Provide the (X, Y) coordinate of the cell's center where the given text is located.  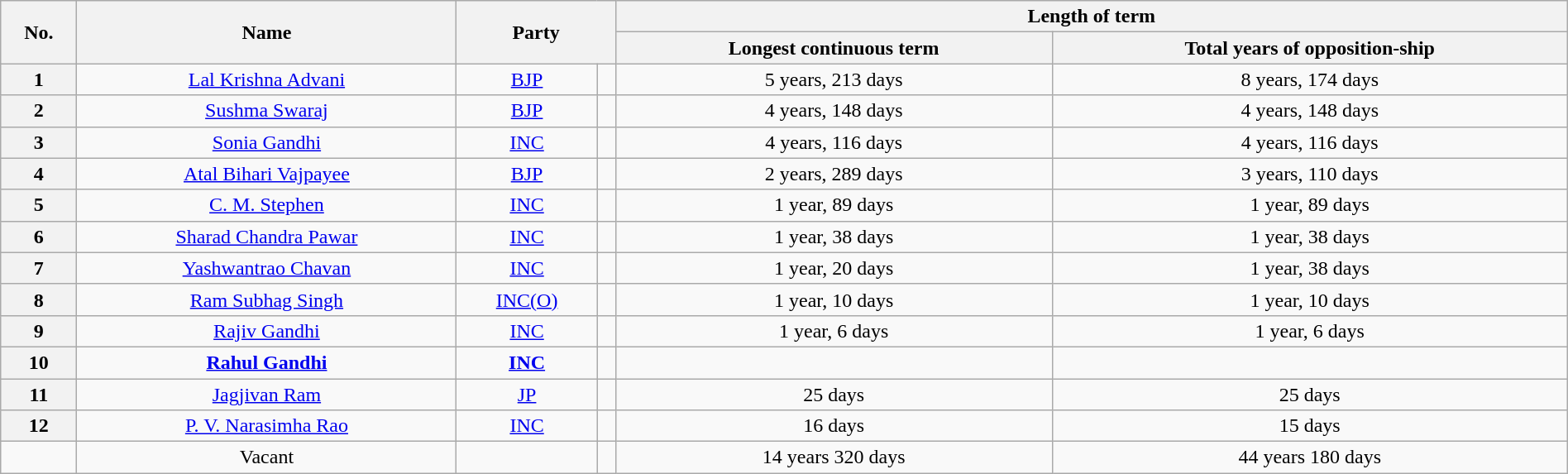
16 days (834, 426)
Yashwantrao Chavan (266, 268)
C. M. Stephen (266, 205)
1 (39, 79)
P. V. Narasimha Rao (266, 426)
Vacant (266, 457)
14 years 320 days (834, 457)
2 years, 289 days (834, 174)
Rahul Gandhi (266, 362)
Party (536, 32)
Lal Krishna Advani (266, 79)
10 (39, 362)
Atal Bihari Vajpayee (266, 174)
3 (39, 142)
Rajiv Gandhi (266, 331)
Name (266, 32)
9 (39, 331)
44 years 180 days (1310, 457)
1 year, 20 days (834, 268)
INC(O) (527, 299)
Sushma Swaraj (266, 111)
Sharad Chandra Pawar (266, 237)
3 years, 110 days (1310, 174)
Sonia Gandhi (266, 142)
4 (39, 174)
Total years of opposition-ship (1310, 48)
11 (39, 395)
5 years, 213 days (834, 79)
5 (39, 205)
Length of term (1092, 17)
JP (527, 395)
12 (39, 426)
No. (39, 32)
15 days (1310, 426)
Jagjivan Ram (266, 395)
8 years, 174 days (1310, 79)
Ram Subhag Singh (266, 299)
6 (39, 237)
7 (39, 268)
Longest continuous term (834, 48)
2 (39, 111)
8 (39, 299)
